Extract the [x, y] coordinate from the center of the cell holding the provided text.  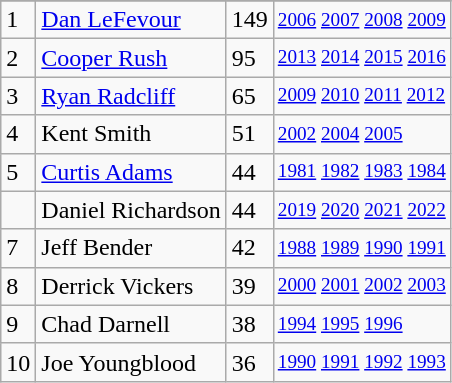
95 [250, 58]
149 [250, 20]
1990 1991 1992 1993 [362, 362]
Chad Darnell [131, 324]
8 [18, 286]
2000 2001 2002 2003 [362, 286]
Jeff Bender [131, 248]
Derrick Vickers [131, 286]
1 [18, 20]
51 [250, 134]
38 [250, 324]
4 [18, 134]
3 [18, 96]
65 [250, 96]
5 [18, 172]
2009 2010 2011 2012 [362, 96]
Ryan Radcliff [131, 96]
2013 2014 2015 2016 [362, 58]
Curtis Adams [131, 172]
7 [18, 248]
1994 1995 1996 [362, 324]
Cooper Rush [131, 58]
36 [250, 362]
9 [18, 324]
2006 2007 2008 2009 [362, 20]
2019 2020 2021 2022 [362, 210]
Kent Smith [131, 134]
1988 1989 1990 1991 [362, 248]
42 [250, 248]
1981 1982 1983 1984 [362, 172]
Dan LeFevour [131, 20]
2 [18, 58]
2002 2004 2005 [362, 134]
Joe Youngblood [131, 362]
Daniel Richardson [131, 210]
39 [250, 286]
10 [18, 362]
